Detect which cell encompasses the target text, then output its [X, Y] center coordinate. 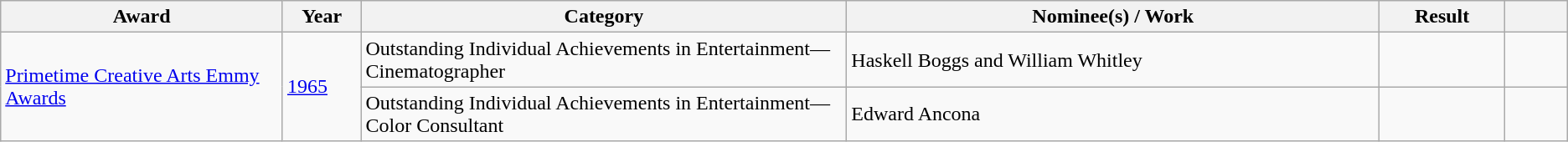
Haskell Boggs and William Whitley [1113, 60]
Outstanding Individual Achievements in Entertainment—Color Consultant [604, 114]
Award [142, 17]
Year [322, 17]
Nominee(s) / Work [1113, 17]
Category [604, 17]
Outstanding Individual Achievements in Entertainment—Cinematographer [604, 60]
1965 [322, 87]
Edward Ancona [1113, 114]
Result [1442, 17]
Primetime Creative Arts Emmy Awards [142, 87]
